Extract the (X, Y) coordinate from the center of the cell holding the provided text.  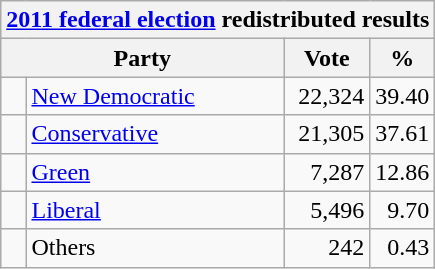
% (402, 58)
9.70 (402, 210)
0.43 (402, 248)
242 (327, 248)
New Democratic (155, 96)
Conservative (155, 134)
Vote (327, 58)
Others (155, 248)
5,496 (327, 210)
12.86 (402, 172)
2011 federal election redistributed results (218, 20)
Green (155, 172)
39.40 (402, 96)
Liberal (155, 210)
7,287 (327, 172)
37.61 (402, 134)
Party (142, 58)
22,324 (327, 96)
21,305 (327, 134)
